Determine the [x, y] coordinate at the center of the cell enclosing the given text.  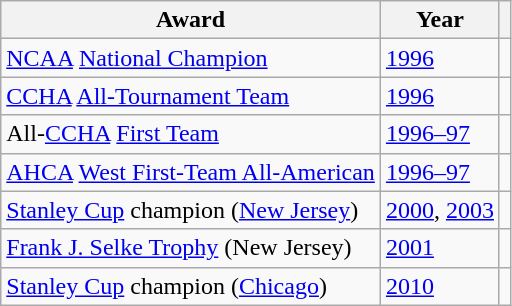
2010 [440, 286]
Stanley Cup champion (New Jersey) [191, 210]
NCAA National Champion [191, 58]
Year [440, 20]
Award [191, 20]
2001 [440, 248]
2000, 2003 [440, 210]
Frank J. Selke Trophy (New Jersey) [191, 248]
AHCA West First-Team All-American [191, 172]
Stanley Cup champion (Chicago) [191, 286]
All-CCHA First Team [191, 134]
CCHA All-Tournament Team [191, 96]
